Extract the [X, Y] coordinate from the center of the cell holding the provided text.  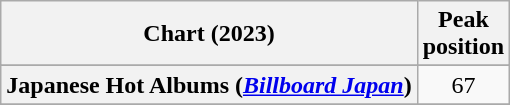
Chart (2023) [209, 34]
67 [463, 85]
Japanese Hot Albums (Billboard Japan) [209, 85]
Peakposition [463, 34]
